Find where the given text appears and provide that cell's center as (x, y) coordinate. 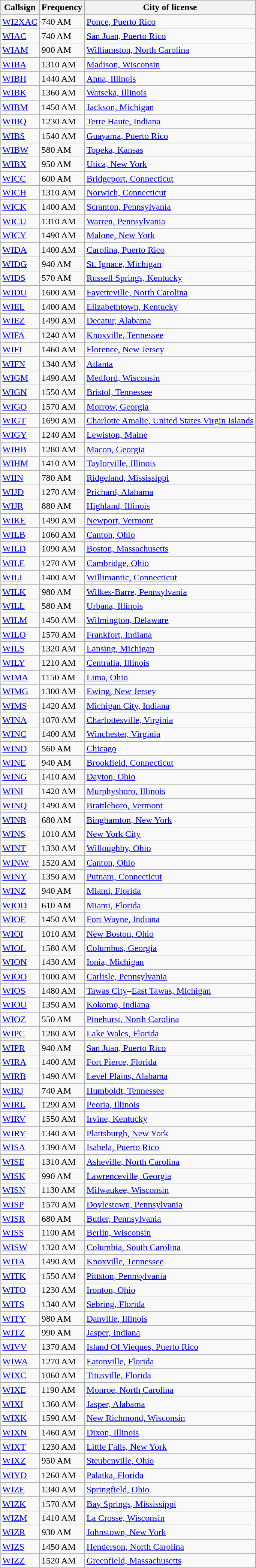
WISW (20, 1247)
1440 AM (62, 79)
WISA (20, 1148)
Monroe, North Carolina (170, 1390)
WIXT (20, 1447)
WICK (20, 207)
WINQ (20, 805)
WIBM (20, 107)
WISR (20, 1219)
WIRV (20, 1119)
WIBW (20, 150)
WITZ (20, 1333)
Pittston, Pennsylvania (170, 1276)
WINT (20, 848)
570 AM (62, 278)
Frankfort, Indiana (170, 635)
WISE (20, 1162)
Charlotte Amalie, United States Virgin Islands (170, 421)
1540 AM (62, 136)
WILI (20, 577)
1210 AM (62, 663)
WIZE (20, 1489)
WILE (20, 563)
WIOO (20, 976)
WI2XAC (20, 22)
New York City (170, 834)
Willimantic, Connecticut (170, 577)
1430 AM (62, 962)
Jackson, Michigan (170, 107)
WILB (20, 535)
Isabela, Puerto Rico (170, 1148)
WICU (20, 221)
Norwich, Connecticut (170, 193)
900 AM (62, 50)
WINA (20, 720)
WIDA (20, 250)
WIOS (20, 991)
Williamston, North Carolina (170, 50)
550 AM (62, 1019)
WIPR (20, 1048)
WIWA (20, 1361)
WIHB (20, 449)
WISK (20, 1176)
Springfield, Ohio (170, 1489)
WIMG (20, 692)
1290 AM (62, 1105)
Bay Springs, Mississippi (170, 1504)
1150 AM (62, 677)
WIAC (20, 36)
Pinehurst, North Carolina (170, 1019)
WILM (20, 620)
Island Of Vieques, Puerto Rico (170, 1347)
WIZK (20, 1504)
1000 AM (62, 976)
WILK (20, 592)
Terre Haute, Indiana (170, 121)
Ponce, Puerto Rico (170, 22)
Ridgeland, Mississippi (170, 478)
WIRB (20, 1076)
WIGM (20, 378)
Boston, Massachusetts (170, 549)
780 AM (62, 478)
1100 AM (62, 1233)
WIZS (20, 1547)
Guayama, Puerto Rico (170, 136)
WIBK (20, 93)
1390 AM (62, 1148)
WINS (20, 834)
Columbia, South Carolina (170, 1247)
Russell Springs, Kentucky (170, 278)
Lima, Ohio (170, 677)
Lansing, Michigan (170, 649)
Fayetteville, North Carolina (170, 292)
Charlottesville, Virginia (170, 720)
La Crosse, Wisconsin (170, 1518)
WIXK (20, 1418)
City of license (170, 7)
WILD (20, 549)
Johnstown, New York (170, 1532)
Bridgeport, Connecticut (170, 179)
Utica, New York (170, 164)
Berlin, Wisconsin (170, 1233)
Carolina, Puerto Rico (170, 250)
WINW (20, 862)
1480 AM (62, 991)
Ironton, Ohio (170, 1290)
Decatur, Alabama (170, 321)
Madison, Wisconsin (170, 64)
Doylestown, Pennsylvania (170, 1204)
WIYD (20, 1475)
WINR (20, 820)
Murphysboro, Illinois (170, 791)
WITS (20, 1304)
Macon, Georgia (170, 449)
WITY (20, 1318)
Wilkes-Barre, Pennsylvania (170, 592)
Humboldt, Tennessee (170, 1091)
Henderson, North Carolina (170, 1547)
WIXE (20, 1390)
Highland, Illinois (170, 506)
Ionia, Michigan (170, 962)
WIBX (20, 164)
WICC (20, 179)
Elizabethtown, Kentucky (170, 307)
Peoria, Illinois (170, 1105)
Sebring, Florida (170, 1304)
Scranton, Pennsylvania (170, 207)
WIAM (20, 50)
Ewing, New Jersey (170, 692)
WINZ (20, 891)
WISN (20, 1190)
Warren, Pennsylvania (170, 221)
WIDG (20, 264)
WIPC (20, 1033)
Little Falls, New York (170, 1447)
1260 AM (62, 1475)
Medford, Wisconsin (170, 378)
1070 AM (62, 720)
WIRL (20, 1105)
WIZR (20, 1532)
Irvine, Kentucky (170, 1119)
WILO (20, 635)
WIRA (20, 1062)
Willoughby, Ohio (170, 848)
WIXC (20, 1376)
WICH (20, 193)
WITK (20, 1276)
Milwaukee, Wisconsin (170, 1190)
WIZZ (20, 1561)
Michigan City, Indiana (170, 706)
WIFI (20, 349)
Prichard, Alabama (170, 492)
930 AM (62, 1532)
Plattsburgh, New York (170, 1133)
Watseka, Illinois (170, 93)
WISP (20, 1204)
Winchester, Virginia (170, 734)
WIDU (20, 292)
WILY (20, 663)
Callsign (20, 7)
1190 AM (62, 1390)
Putnam, Connecticut (170, 877)
Morrow, Georgia (170, 406)
WIGY (20, 435)
New Richmond, Wisconsin (170, 1418)
WILL (20, 606)
WIOU (20, 1005)
WIBQ (20, 121)
WIFN (20, 364)
610 AM (62, 905)
WIJD (20, 492)
WIEZ (20, 321)
1690 AM (62, 421)
Topeka, Kansas (170, 150)
Titusville, Florida (170, 1376)
Fort Wayne, Indiana (170, 920)
Eatonville, Florida (170, 1361)
WIDS (20, 278)
1330 AM (62, 848)
WIOI (20, 934)
1600 AM (62, 292)
Malone, New York (170, 235)
WIOE (20, 920)
Chicago (170, 748)
Cambridge, Ohio (170, 563)
Frequency (62, 7)
WITA (20, 1261)
WINI (20, 791)
WIMA (20, 677)
WIVV (20, 1347)
Brattleboro, Vermont (170, 805)
Columbus, Georgia (170, 948)
1130 AM (62, 1190)
WIJR (20, 506)
Lawrenceville, Georgia (170, 1176)
WIXI (20, 1404)
WIRJ (20, 1091)
WIGT (20, 421)
WIXZ (20, 1461)
Wilmington, Delaware (170, 620)
Binghamton, New York (170, 820)
WINE (20, 763)
WIND (20, 748)
Fort Pierce, Florida (170, 1062)
WIOL (20, 948)
WIBS (20, 136)
WINC (20, 734)
1370 AM (62, 1347)
Carlisle, Pennsylvania (170, 976)
WIOZ (20, 1019)
Urbana, Illinois (170, 606)
Jasper, Indiana (170, 1333)
Kokomo, Indiana (170, 1005)
WIXN (20, 1432)
Greenfield, Massachusetts (170, 1561)
Lake Wales, Florida (170, 1033)
WIHM (20, 464)
Tawas City–East Tawas, Michigan (170, 991)
WINY (20, 877)
WION (20, 962)
Asheville, North Carolina (170, 1162)
1580 AM (62, 948)
Palatka, Florida (170, 1475)
WIMS (20, 706)
1090 AM (62, 549)
WISS (20, 1233)
Atlanta (170, 364)
Steubenville, Ohio (170, 1461)
WIRY (20, 1133)
Centralia, Illinois (170, 663)
Level Plains, Alabama (170, 1076)
St. Ignace, Michigan (170, 264)
WING (20, 777)
Anna, Illinois (170, 79)
Bristol, Tennessee (170, 392)
600 AM (62, 179)
New Boston, Ohio (170, 934)
Dixon, Illinois (170, 1432)
WICY (20, 235)
Newport, Vermont (170, 520)
1300 AM (62, 692)
WIBA (20, 64)
Lewiston, Maine (170, 435)
WITO (20, 1290)
WIEL (20, 307)
1590 AM (62, 1418)
WIOD (20, 905)
Brookfield, Connecticut (170, 763)
WIGO (20, 406)
WIBH (20, 79)
560 AM (62, 748)
WIFA (20, 335)
WIKE (20, 520)
WIGN (20, 392)
Florence, New Jersey (170, 349)
WIZM (20, 1518)
Danville, Illinois (170, 1318)
Taylorville, Illinois (170, 464)
880 AM (62, 506)
Butler, Pennsylvania (170, 1219)
WIIN (20, 478)
Dayton, Ohio (170, 777)
WILS (20, 649)
Jasper, Alabama (170, 1404)
